Determine the (X, Y) coordinate at the center of the cell enclosing the given text.  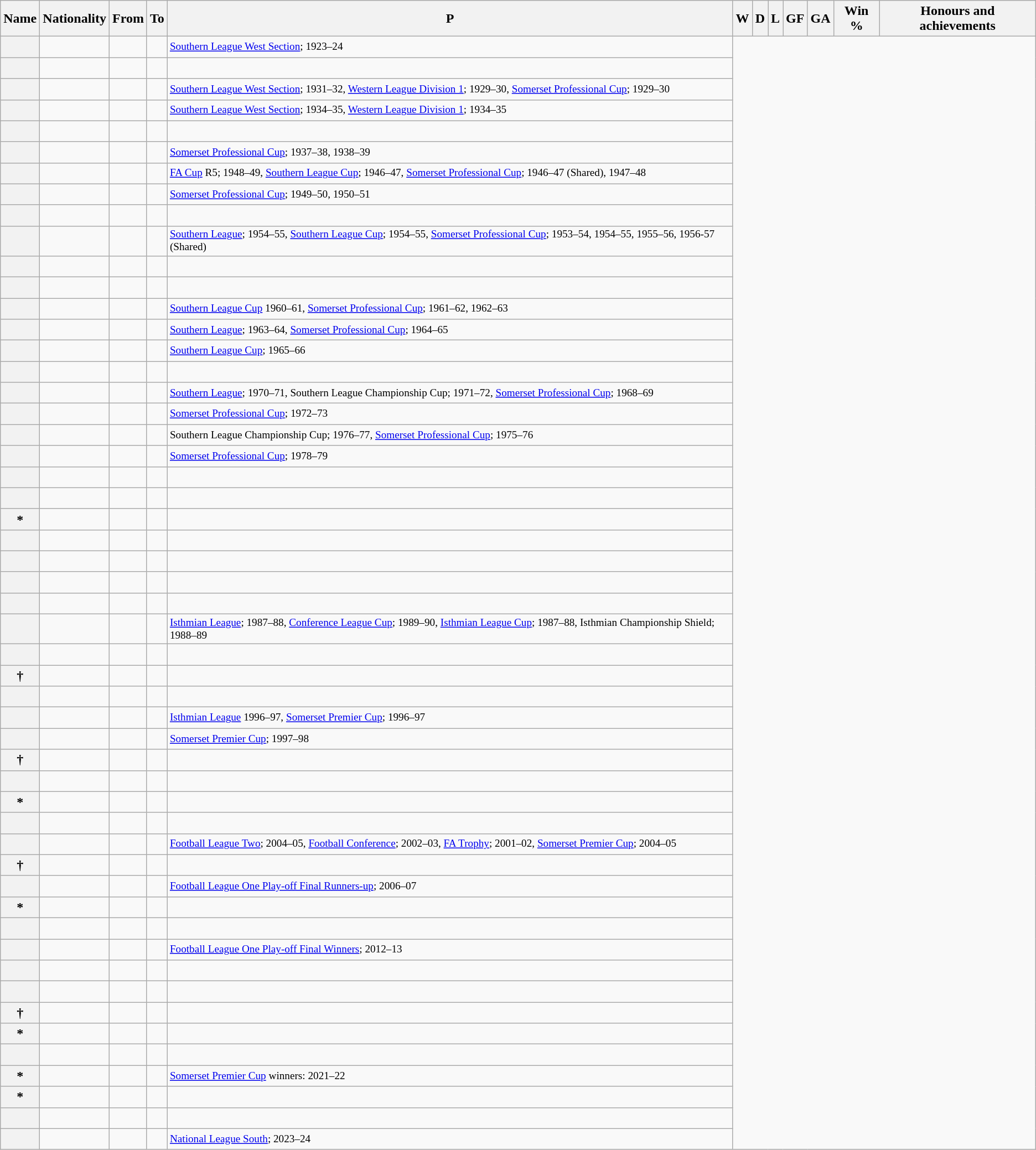
National League South; 2023–24 (450, 1139)
Southern League West Section; 1931–32, Western League Division 1; 1929–30, Somerset Professional Cup; 1929–30 (450, 89)
Southern League Cup; 1965–66 (450, 351)
Nationality (75, 19)
Somerset Premier Cup winners: 2021–22 (450, 1076)
Football League Two; 2004–05, Football Conference; 2002–03, FA Trophy; 2001–02, Somerset Premier Cup; 2004–05 (450, 844)
D (760, 19)
Southern League West Section; 1923–24 (450, 47)
To (157, 19)
GA (820, 19)
From (128, 19)
Win % (857, 19)
GF (795, 19)
FA Cup R5; 1948–49, Southern League Cup; 1946–47, Somerset Professional Cup; 1946–47 (Shared), 1947–48 (450, 173)
Southern League West Section; 1934–35, Western League Division 1; 1934–35 (450, 110)
Somerset Professional Cup; 1978–79 (450, 456)
Name (20, 19)
L (776, 19)
Southern League; 1970–71, Southern League Championship Cup; 1971–72, Somerset Professional Cup; 1968–69 (450, 393)
Southern League; 1963–64, Somerset Professional Cup; 1964–65 (450, 330)
Somerset Professional Cup; 1937–38, 1938–39 (450, 152)
P (450, 19)
Southern League Cup 1960–61, Somerset Professional Cup; 1961–62, 1962–63 (450, 309)
Somerset Professional Cup; 1972–73 (450, 414)
Football League One Play-off Final Runners-up; 2006–07 (450, 886)
Southern League; 1954–55, Southern League Cup; 1954–55, Somerset Professional Cup; 1953–54, 1954–55, 1955–56, 1956-57 (Shared) (450, 241)
Somerset Premier Cup; 1997–98 (450, 739)
Isthmian League 1996–97, Somerset Premier Cup; 1996–97 (450, 718)
Football League One Play-off Final Winners; 2012–13 (450, 950)
Honours and achievements (957, 19)
Isthmian League; 1987–88, Conference League Cup; 1989–90, Isthmian League Cup; 1987–88, Isthmian Championship Shield; 1988–89 (450, 629)
Somerset Professional Cup; 1949–50, 1950–51 (450, 194)
Southern League Championship Cup; 1976–77, Somerset Professional Cup; 1975–76 (450, 435)
W (743, 19)
